Find where the given text appears and provide that cell's center as [X, Y] coordinate. 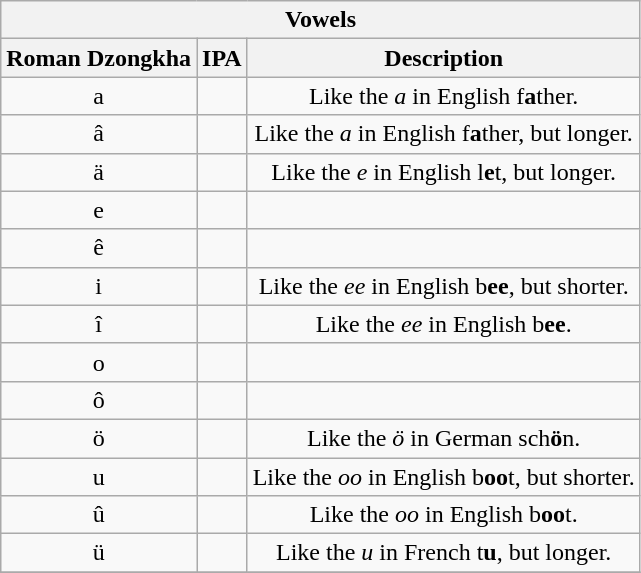
Like the a in English father. [444, 96]
û [99, 515]
e [99, 210]
ü [99, 553]
IPA [222, 58]
Like the a in English father, but longer. [444, 134]
Like the oo in English boot, but shorter. [444, 477]
Like the ö in German schön. [444, 438]
a [99, 96]
Roman Dzongkha [99, 58]
î [99, 324]
ê [99, 248]
Like the e in English let, but longer. [444, 172]
Like the ee in English bee, but shorter. [444, 286]
ö [99, 438]
Like the u in French tu, but longer. [444, 553]
i [99, 286]
Like the oo in English boot. [444, 515]
Description [444, 58]
â [99, 134]
u [99, 477]
o [99, 362]
Like the ee in English bee. [444, 324]
Vowels [320, 20]
ô [99, 400]
ä [99, 172]
